Capture the cell that displays the provided text and extract its (X, Y) central coordinate. 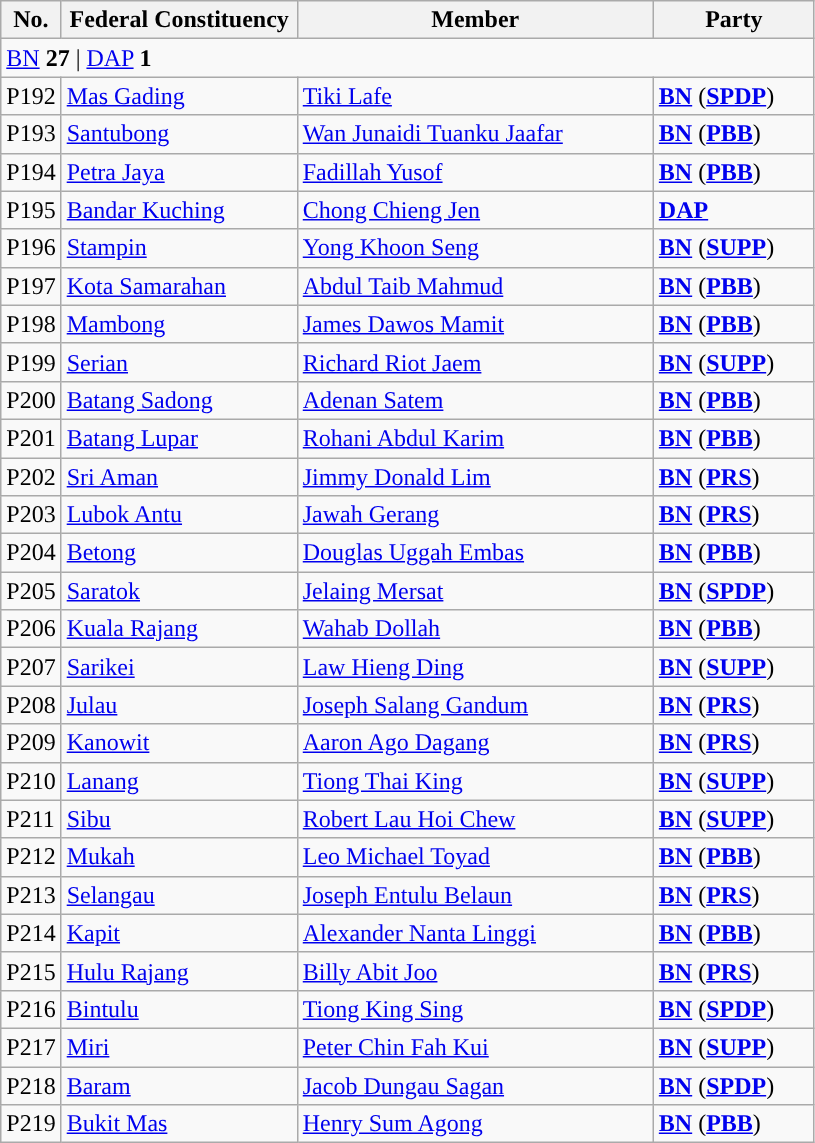
Fadillah Yusof (475, 172)
Lanang (179, 781)
Bandar Kuching (179, 210)
Wahab Dollah (475, 629)
P209 (31, 743)
Saratok (179, 591)
Joseph Entulu Belaun (475, 895)
P213 (31, 895)
P212 (31, 857)
Sri Aman (179, 477)
P215 (31, 971)
Baram (179, 1085)
P206 (31, 629)
P194 (31, 172)
Tiong Thai King (475, 781)
Richard Riot Jaem (475, 362)
Robert Lau Hoi Chew (475, 819)
Law Hieng Ding (475, 667)
Kapit (179, 933)
Miri (179, 1047)
Lubok Antu (179, 515)
P214 (31, 933)
Kota Samarahan (179, 286)
Aaron Ago Dagang (475, 743)
P193 (31, 134)
Billy Abit Joo (475, 971)
Leo Michael Toyad (475, 857)
DAP (734, 210)
Hulu Rajang (179, 971)
Bukit Mas (179, 1124)
Jacob Dungau Sagan (475, 1085)
Betong (179, 553)
Member (475, 20)
P195 (31, 210)
Yong Khoon Seng (475, 248)
Mas Gading (179, 96)
P210 (31, 781)
P218 (31, 1085)
Kanowit (179, 743)
P203 (31, 515)
Peter Chin Fah Kui (475, 1047)
Mambong (179, 324)
P200 (31, 400)
Jelaing Mersat (475, 591)
Sibu (179, 819)
Federal Constituency (179, 20)
Julau (179, 705)
P217 (31, 1047)
Kuala Rajang (179, 629)
P197 (31, 286)
BN 27 | DAP 1 (408, 58)
P208 (31, 705)
P216 (31, 1009)
Batang Sadong (179, 400)
Rohani Abdul Karim (475, 438)
P205 (31, 591)
P199 (31, 362)
P219 (31, 1124)
Selangau (179, 895)
P211 (31, 819)
P198 (31, 324)
Sarikei (179, 667)
Tiki Lafe (475, 96)
Batang Lupar (179, 438)
Douglas Uggah Embas (475, 553)
Adenan Satem (475, 400)
Serian (179, 362)
Bintulu (179, 1009)
Alexander Nanta Linggi (475, 933)
Jawah Gerang (475, 515)
P192 (31, 96)
Abdul Taib Mahmud (475, 286)
P204 (31, 553)
Santubong (179, 134)
P207 (31, 667)
Wan Junaidi Tuanku Jaafar (475, 134)
No. (31, 20)
Party (734, 20)
Jimmy Donald Lim (475, 477)
P202 (31, 477)
Mukah (179, 857)
Henry Sum Agong (475, 1124)
P196 (31, 248)
Stampin (179, 248)
James Dawos Mamit (475, 324)
Petra Jaya (179, 172)
Tiong King Sing (475, 1009)
P201 (31, 438)
Joseph Salang Gandum (475, 705)
Chong Chieng Jen (475, 210)
